Return the (x, y) coordinate for the center point of the cell that contains the specified text.  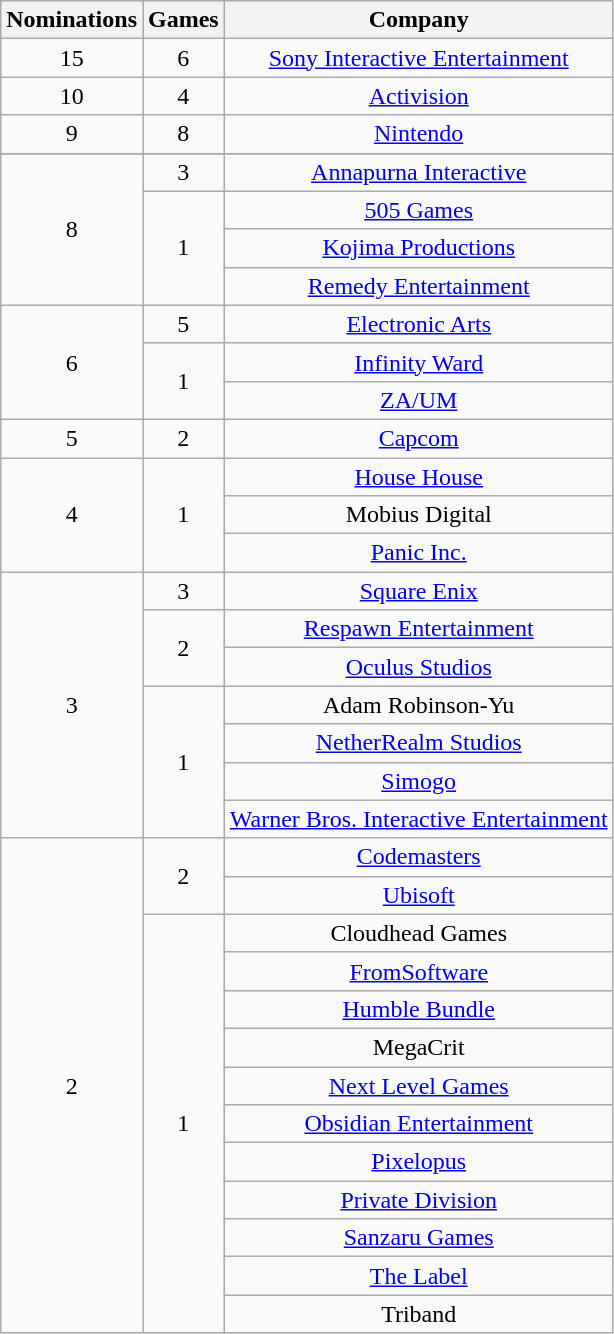
Remedy Entertainment (418, 286)
Oculus Studios (418, 667)
10 (72, 96)
MegaCrit (418, 1047)
Respawn Entertainment (418, 629)
Square Enix (418, 591)
Games (183, 20)
Activision (418, 96)
Warner Bros. Interactive Entertainment (418, 819)
Sanzaru Games (418, 1238)
Triband (418, 1314)
Simogo (418, 781)
Infinity Ward (418, 362)
Obsidian Entertainment (418, 1124)
Nominations (72, 20)
Private Division (418, 1200)
Adam Robinson-Yu (418, 705)
Annapurna Interactive (418, 172)
The Label (418, 1276)
Cloudhead Games (418, 933)
Panic Inc. (418, 553)
Capcom (418, 438)
9 (72, 134)
Sony Interactive Entertainment (418, 58)
Kojima Productions (418, 248)
Company (418, 20)
Nintendo (418, 134)
FromSoftware (418, 971)
Next Level Games (418, 1085)
NetherRealm Studios (418, 743)
Pixelopus (418, 1162)
15 (72, 58)
Ubisoft (418, 895)
House House (418, 477)
505 Games (418, 210)
Humble Bundle (418, 1009)
Codemasters (418, 857)
Mobius Digital (418, 515)
ZA/UM (418, 400)
Electronic Arts (418, 324)
